Search for the cell housing the specified text and yield its [x, y] center coordinate. 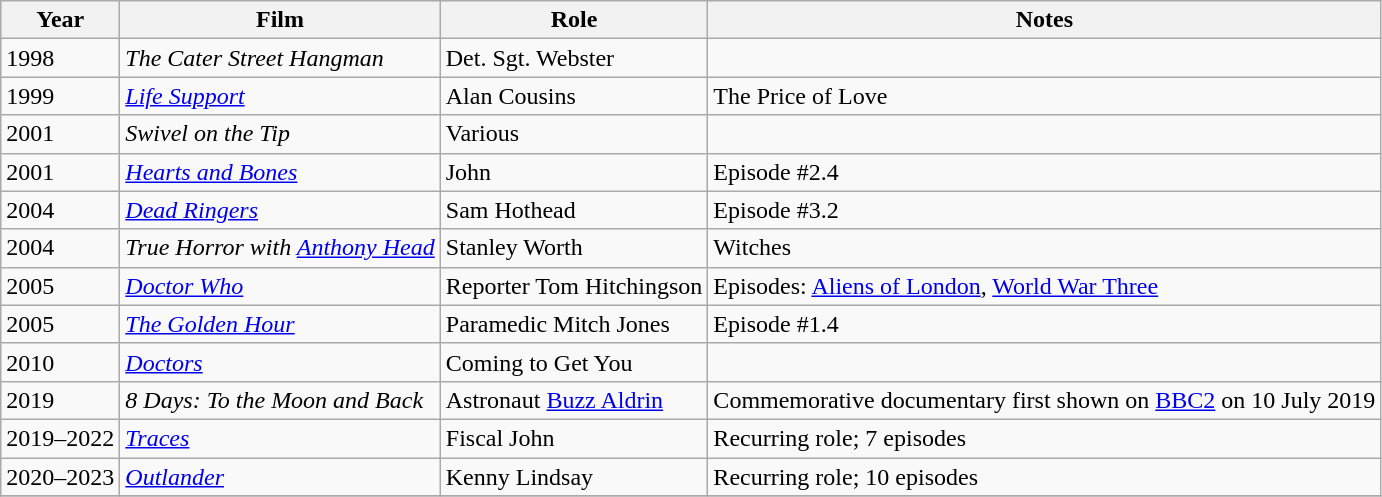
Fiscal John [574, 438]
Doctor Who [280, 286]
2010 [60, 362]
Episode #2.4 [1044, 172]
Life Support [280, 96]
John [574, 172]
2019 [60, 400]
Dead Ringers [280, 210]
Coming to Get You [574, 362]
Commemorative documentary first shown on BBC2 on 10 July 2019 [1044, 400]
Paramedic Mitch Jones [574, 324]
Episode #1.4 [1044, 324]
Role [574, 20]
Witches [1044, 248]
Kenny Lindsay [574, 477]
Outlander [280, 477]
Traces [280, 438]
Film [280, 20]
True Horror with Anthony Head [280, 248]
Alan Cousins [574, 96]
2020–2023 [60, 477]
Reporter Tom Hitchingson [574, 286]
The Golden Hour [280, 324]
The Price of Love [1044, 96]
Episodes: Aliens of London, World War Three [1044, 286]
Sam Hothead [574, 210]
Episode #3.2 [1044, 210]
1999 [60, 96]
Year [60, 20]
Notes [1044, 20]
2019–2022 [60, 438]
Recurring role; 7 episodes [1044, 438]
Recurring role; 10 episodes [1044, 477]
Det. Sgt. Webster [574, 58]
Hearts and Bones [280, 172]
The Cater Street Hangman [280, 58]
Various [574, 134]
Stanley Worth [574, 248]
1998 [60, 58]
Swivel on the Tip [280, 134]
Astronaut Buzz Aldrin [574, 400]
Doctors [280, 362]
8 Days: To the Moon and Back [280, 400]
